Determine the (X, Y) coordinate at the center of the cell enclosing the given text.  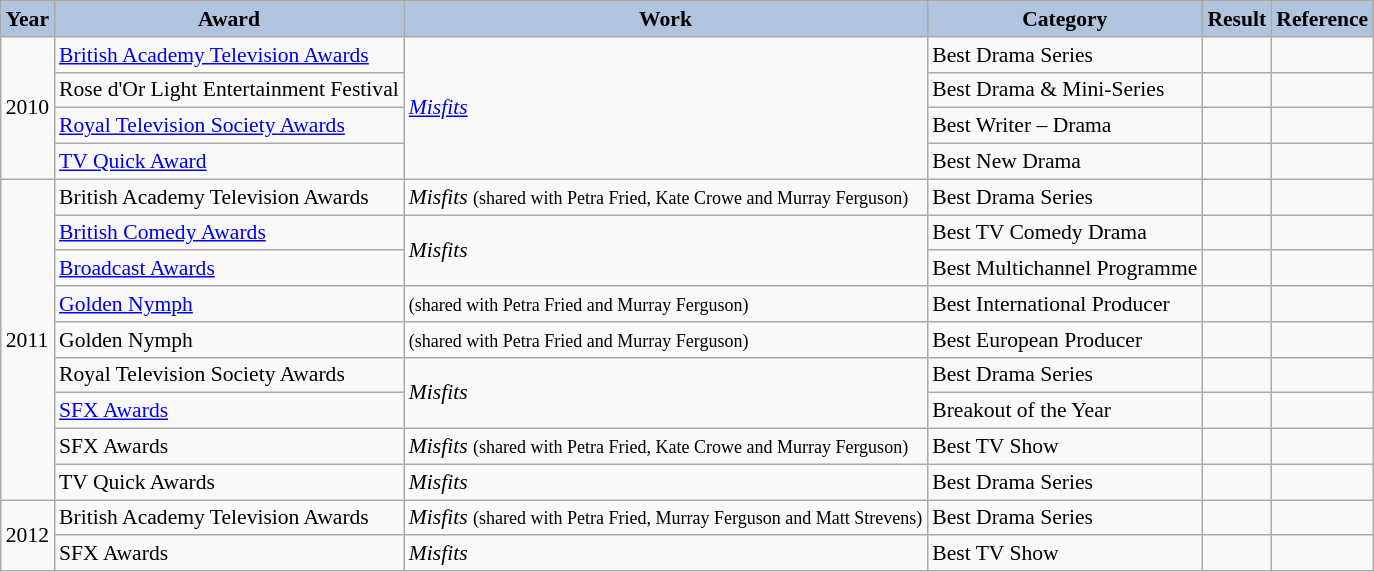
Broadcast Awards (229, 269)
Best Multichannel Programme (1064, 269)
Category (1064, 19)
TV Quick Award (229, 162)
Best Writer – Drama (1064, 126)
Rose d'Or Light Entertainment Festival (229, 90)
Best Drama & Mini-Series (1064, 90)
Work (666, 19)
Breakout of the Year (1064, 411)
2012 (28, 536)
British Comedy Awards (229, 233)
Reference (1322, 19)
Result (1236, 19)
Best International Producer (1064, 304)
Best TV Comedy Drama (1064, 233)
TV Quick Awards (229, 482)
2011 (28, 340)
Award (229, 19)
Best European Producer (1064, 340)
Year (28, 19)
Best New Drama (1064, 162)
Misfits (shared with Petra Fried, Murray Ferguson and Matt Strevens) (666, 518)
2010 (28, 108)
